Return the (X, Y) coordinate for the center point of the cell that contains the specified text.  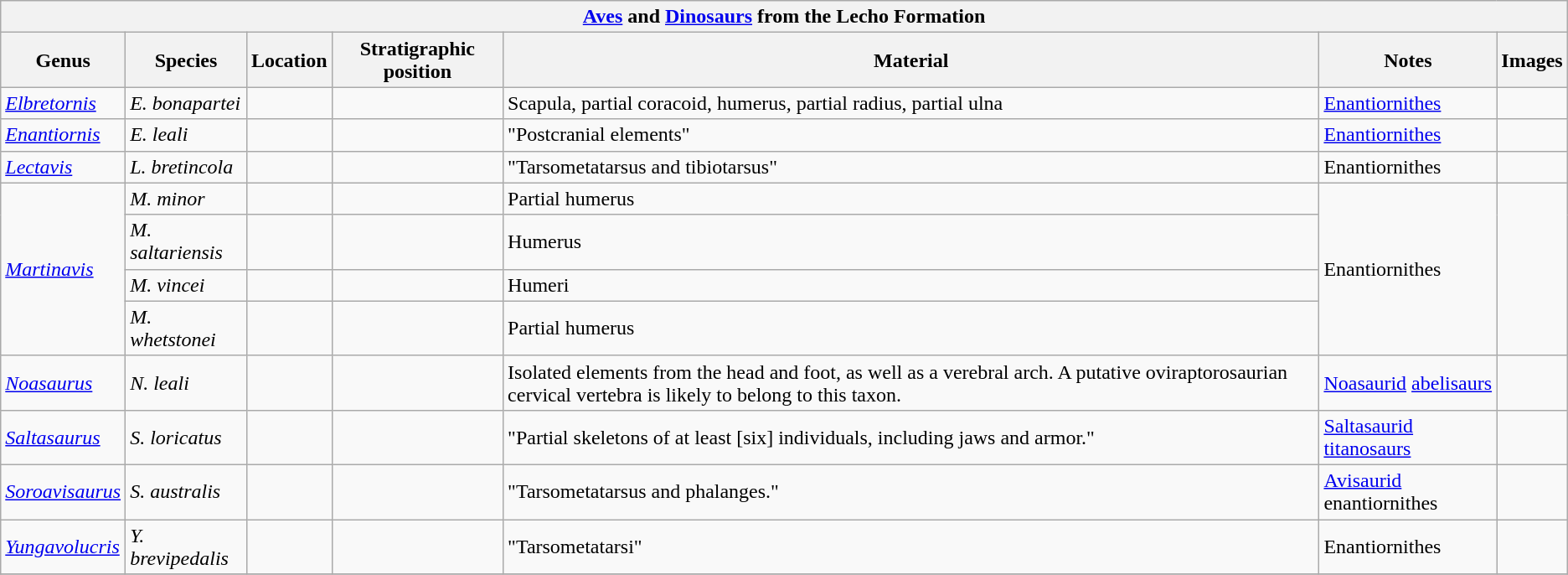
Saltasaurid titanosaurs (1408, 438)
"Partial skeletons of at least [six] individuals, including jaws and armor." (911, 438)
"Postcranial elements" (911, 135)
Humeri (911, 285)
Species (186, 60)
M. saltariensis (186, 241)
Scapula, partial coracoid, humerus, partial radius, partial ulna (911, 103)
"Tarsometatarsus and tibiotarsus" (911, 167)
Lectavis (64, 167)
Aves and Dinosaurs from the Lecho Formation (784, 17)
E. leali (186, 135)
E. bonapartei (186, 103)
Avisaurid enantiornithes (1408, 491)
Enantiornis (64, 135)
M. vincei (186, 285)
Notes (1408, 60)
Elbretornis (64, 103)
Yungavolucris (64, 547)
Images (1532, 60)
"Tarsometatarsi" (911, 547)
Genus (64, 60)
Noasaurid abelisaurs (1408, 382)
Y. brevipedalis (186, 547)
Noasaurus (64, 382)
M. minor (186, 199)
S. loricatus (186, 438)
Martinavis (64, 269)
S. australis (186, 491)
Saltasaurus (64, 438)
"Tarsometatarsus and phalanges." (911, 491)
N. leali (186, 382)
M. whetstonei (186, 329)
Stratigraphic position (417, 60)
Location (289, 60)
Soroavisaurus (64, 491)
Material (911, 60)
L. bretincola (186, 167)
Humerus (911, 241)
